Provide the (X, Y) coordinate of the cell's center where the given text is located.  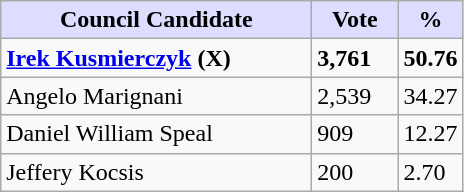
2.70 (430, 172)
34.27 (430, 96)
Daniel William Speal (156, 134)
Irek Kusmierczyk (X) (156, 58)
Vote (355, 20)
2,539 (355, 96)
12.27 (430, 134)
Angelo Marignani (156, 96)
Jeffery Kocsis (156, 172)
909 (355, 134)
Council Candidate (156, 20)
50.76 (430, 58)
200 (355, 172)
% (430, 20)
3,761 (355, 58)
